Find where the given text appears and provide that cell's center as [x, y] coordinate. 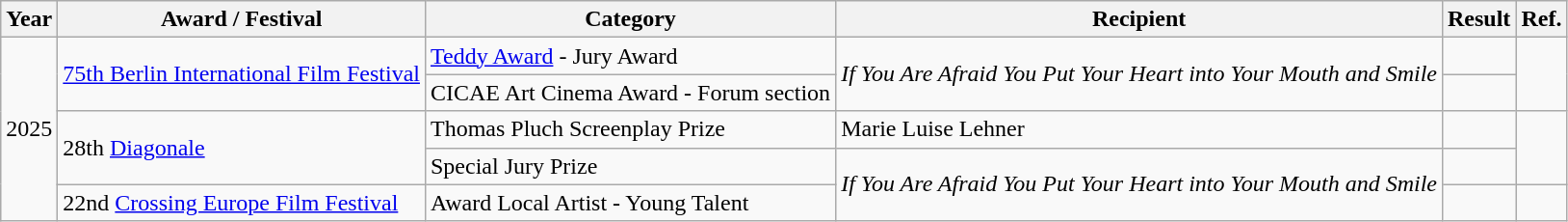
2025 [29, 129]
Award Local Artist - Young Talent [630, 203]
CICAE Art Cinema Award - Forum section [630, 93]
Special Jury Prize [630, 166]
Year [29, 19]
Result [1478, 19]
22nd Crossing Europe Film Festival [242, 203]
28th Diagonale [242, 148]
Ref. [1541, 19]
75th Berlin International Film Festival [242, 74]
Award / Festival [242, 19]
Recipient [1139, 19]
Thomas Pluch Screenplay Prize [630, 129]
Marie Luise Lehner [1139, 129]
Teddy Award - Jury Award [630, 56]
Category [630, 19]
